Detect which cell encompasses the target text, then output its [x, y] center coordinate. 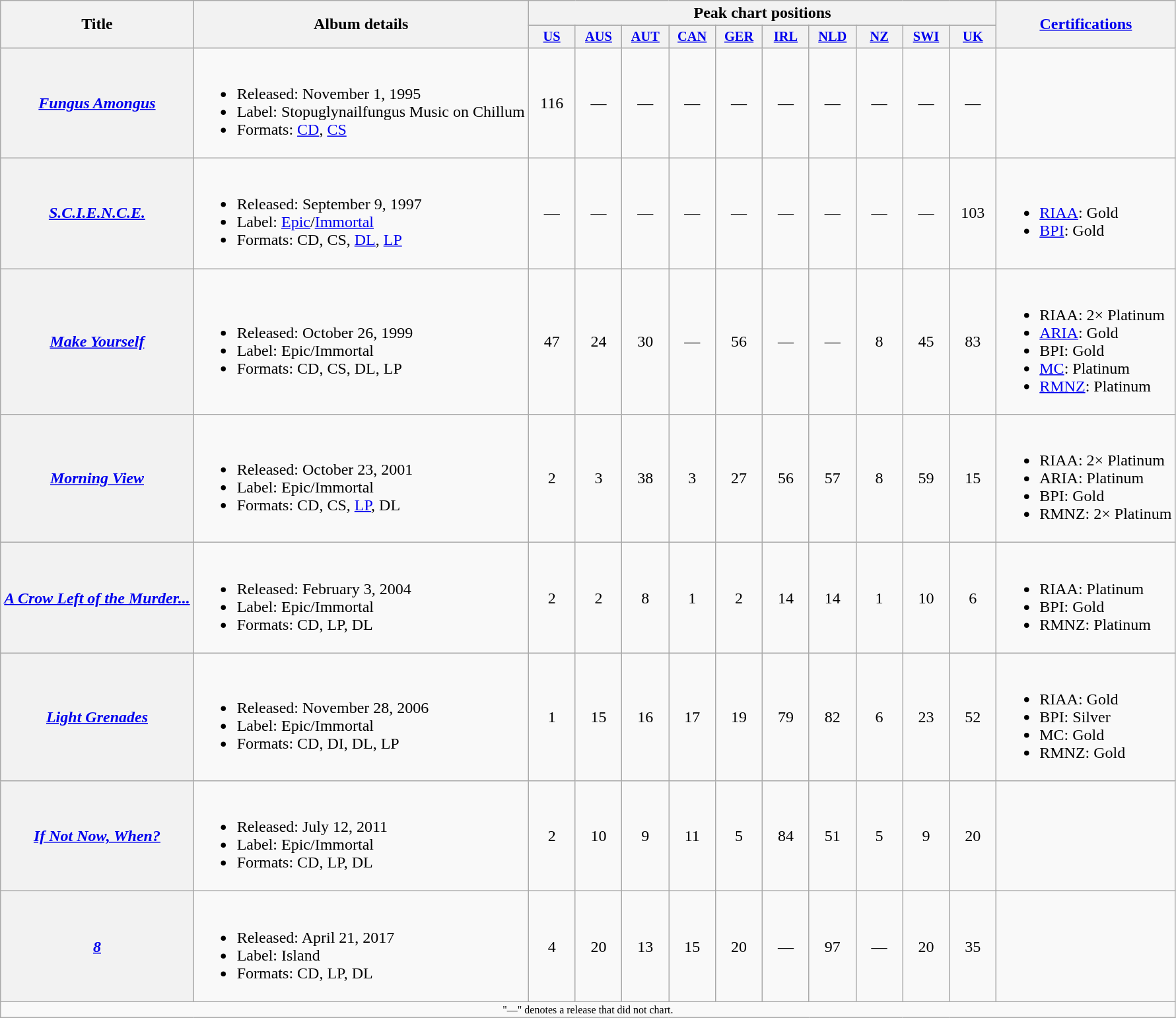
59 [926, 479]
Released: April 21, 2017Label: IslandFormats: CD, LP, DL [361, 947]
AUS [598, 37]
47 [552, 342]
30 [646, 342]
103 [973, 214]
Released: September 9, 1997Label: Epic/ImmortalFormats: CD, CS, DL, LP [361, 214]
RIAA: PlatinumBPI: GoldRMNZ: Platinum [1086, 598]
Released: November 1, 1995Label: Stopuglynailfungus Music on ChillumFormats: CD, CS [361, 103]
Released: October 26, 1999Label: Epic/ImmortalFormats: CD, CS, DL, LP [361, 342]
Released: February 3, 2004Label: Epic/ImmortalFormats: CD, LP, DL [361, 598]
97 [832, 947]
Certifications [1086, 24]
45 [926, 342]
17 [692, 717]
IRL [786, 37]
Light Grenades [97, 717]
RIAA: GoldBPI: SilverMC: GoldRMNZ: Gold [1086, 717]
79 [786, 717]
Album details [361, 24]
S.C.I.E.N.C.E. [97, 214]
GER [740, 37]
13 [646, 947]
23 [926, 717]
NLD [832, 37]
CAN [692, 37]
SWI [926, 37]
116 [552, 103]
AUT [646, 37]
57 [832, 479]
RIAA: 2× PlatinumARIA: GoldBPI: GoldMC: PlatinumRMNZ: Platinum [1086, 342]
27 [740, 479]
38 [646, 479]
If Not Now, When? [97, 836]
A Crow Left of the Murder... [97, 598]
51 [832, 836]
24 [598, 342]
Released: October 23, 2001Label: Epic/ImmortalFormats: CD, CS, LP, DL [361, 479]
11 [692, 836]
19 [740, 717]
84 [786, 836]
Morning View [97, 479]
Title [97, 24]
US [552, 37]
RIAA: GoldBPI: Gold [1086, 214]
Make Yourself [97, 342]
Peak chart positions [762, 13]
52 [973, 717]
Fungus Amongus [97, 103]
83 [973, 342]
82 [832, 717]
UK [973, 37]
"—" denotes a release that did not chart. [588, 1009]
35 [973, 947]
NZ [880, 37]
Released: November 28, 2006Label: Epic/ImmortalFormats: CD, DI, DL, LP [361, 717]
RIAA: 2× PlatinumARIA: PlatinumBPI: GoldRMNZ: 2× Platinum [1086, 479]
Released: July 12, 2011Label: Epic/ImmortalFormats: CD, LP, DL [361, 836]
4 [552, 947]
16 [646, 717]
